Find where the given text appears and provide that cell's center as (x, y) coordinate. 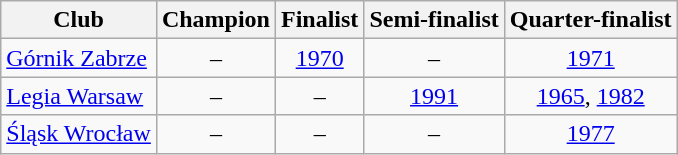
Quarter-finalist (590, 20)
Górnik Zabrze (79, 58)
Legia Warsaw (79, 96)
Semi-finalist (434, 20)
1970 (319, 58)
1977 (590, 134)
Śląsk Wrocław (79, 134)
1971 (590, 58)
Club (79, 20)
Finalist (319, 20)
Champion (216, 20)
1965, 1982 (590, 96)
1991 (434, 96)
